Identify which cell holds the provided text, then report its [X, Y] central coordinate. 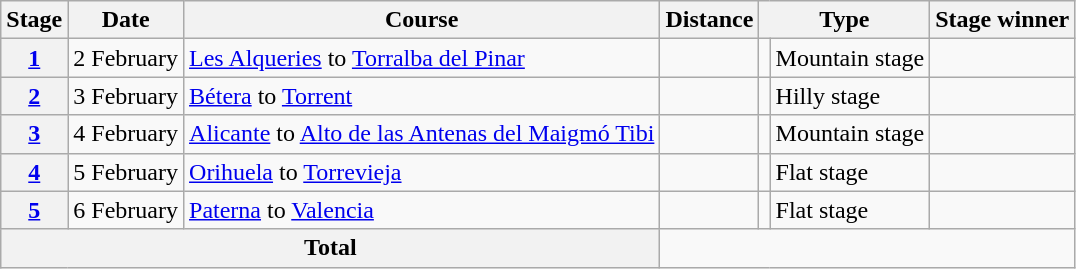
5 [34, 210]
Distance [710, 20]
6 February [126, 210]
Stage winner [1002, 20]
1 [34, 58]
4 [34, 172]
Les Alqueries to Torralba del Pinar [422, 58]
Total [330, 248]
Bétera to Torrent [422, 96]
Paterna to Valencia [422, 210]
4 February [126, 134]
Orihuela to Torrevieja [422, 172]
3 [34, 134]
2 [34, 96]
Course [422, 20]
Alicante to Alto de las Antenas del Maigmó Tibi [422, 134]
3 February [126, 96]
Type [844, 20]
Date [126, 20]
2 February [126, 58]
Hilly stage [850, 96]
5 February [126, 172]
Stage [34, 20]
